Search for the cell housing the specified text and yield its (x, y) center coordinate. 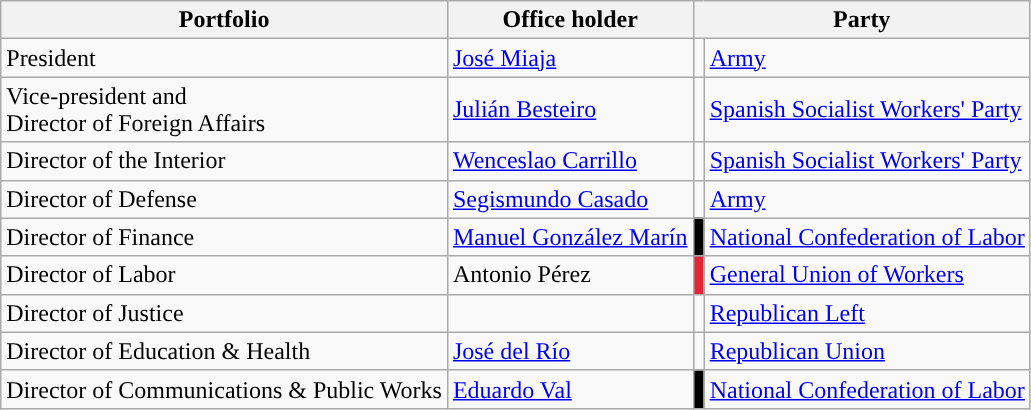
Manuel González Marín (570, 237)
Republican Union (867, 351)
Director of Education & Health (224, 351)
Director of Justice (224, 313)
Julián Besteiro (570, 110)
Director of Defense (224, 199)
Republican Left (867, 313)
Director of the Interior (224, 161)
José del Río (570, 351)
Segismundo Casado (570, 199)
Director of Communications & Public Works (224, 389)
José Miaja (570, 58)
President (224, 58)
General Union of Workers (867, 275)
Vice-president andDirector of Foreign Affairs (224, 110)
Portfolio (224, 20)
Antonio Pérez (570, 275)
Director of Labor (224, 275)
Party (862, 20)
Office holder (570, 20)
Eduardo Val (570, 389)
Wenceslao Carrillo (570, 161)
Director of Finance (224, 237)
